Search for the cell housing the specified text and yield its (X, Y) center coordinate. 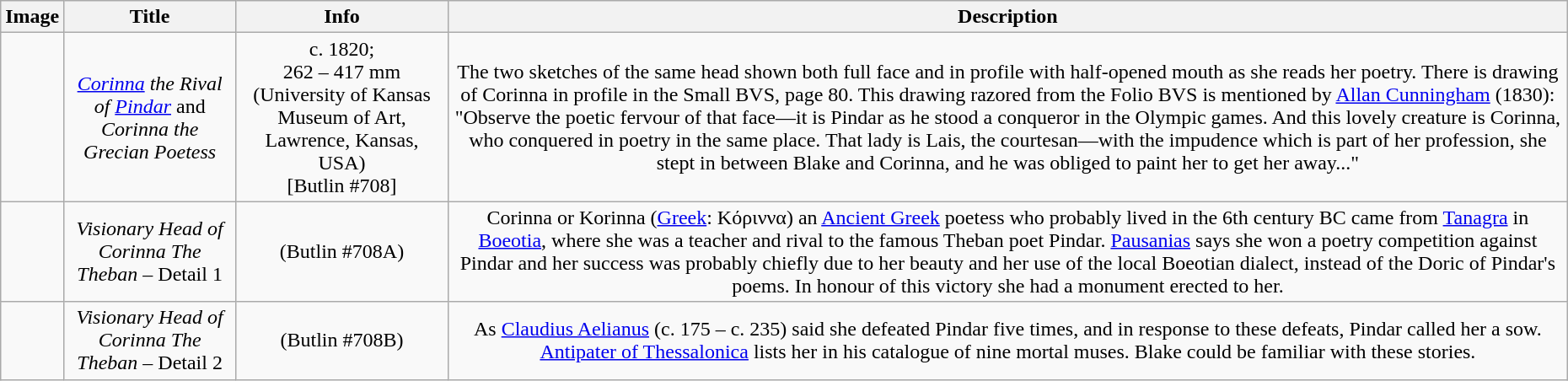
Description (1008, 17)
Image (32, 17)
(Butlin #708A) (341, 251)
Title (150, 17)
Visionary Head of Corinna The Theban – Detail 1 (150, 251)
Visionary Head of Corinna The Theban – Detail 2 (150, 341)
Corinna the Rival of Pindar and Corinna the Grecian Poetess (150, 117)
c. 1820; 262 – 417 mm (University of Kansas Museum of Art, Lawrence, Kansas, USA) [Butlin #708] (341, 117)
Info (341, 17)
(Butlin #708B) (341, 341)
